Pinpoint the cell where the given text exists, returning its (x, y) midpoint coordinate. 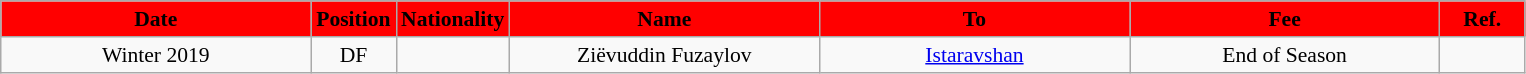
Ziёvuddin Fuzaylov (664, 55)
Name (664, 19)
DF (354, 55)
End of Season (1285, 55)
Istaravshan (974, 55)
Date (156, 19)
To (974, 19)
Fee (1285, 19)
Ref. (1482, 19)
Nationality (452, 19)
Winter 2019 (156, 55)
Position (354, 19)
